From the cell containing the given text, extract its center point as (x, y) coordinate. 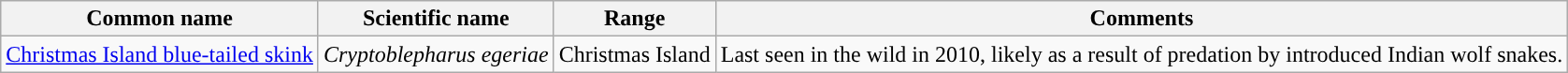
Common name (160, 19)
Scientific name (436, 19)
Christmas Island blue-tailed skink (160, 54)
Cryptoblepharus egeriae (436, 54)
Christmas Island (634, 54)
Range (634, 19)
Last seen in the wild in 2010, likely as a result of predation by introduced Indian wolf snakes. (1142, 54)
Comments (1142, 19)
